From the cell containing the given text, extract its center point as [X, Y] coordinate. 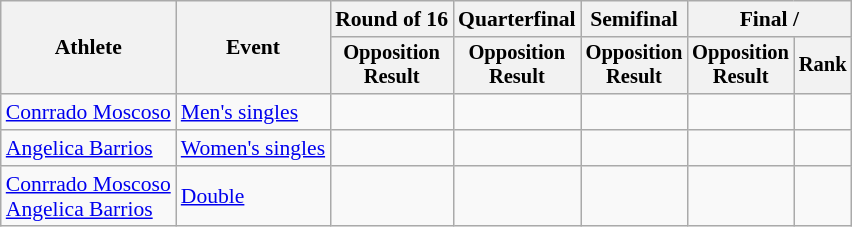
Semifinal [634, 19]
Women's singles [253, 148]
Angelica Barrios [88, 148]
Conrrado MoscosoAngelica Barrios [88, 196]
Final / [769, 19]
Rank [823, 66]
Double [253, 196]
Men's singles [253, 112]
Round of 16 [392, 19]
Event [253, 48]
Athlete [88, 48]
Quarterfinal [517, 19]
Conrrado Moscoso [88, 112]
